Find where the given text appears and provide that cell's center as (x, y) coordinate. 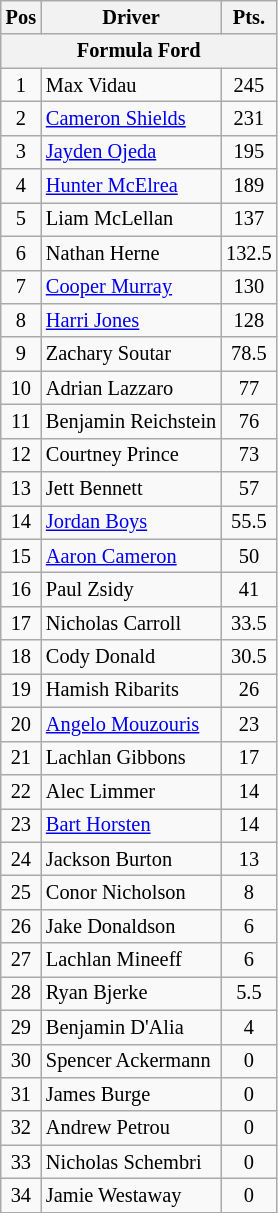
Max Vidau (131, 85)
73 (249, 455)
Nathan Herne (131, 253)
128 (249, 320)
Hunter McElrea (131, 186)
Nicholas Schembri (131, 1162)
Adrian Lazzaro (131, 388)
16 (21, 589)
Alec Limmer (131, 791)
31 (21, 1094)
11 (21, 421)
Spencer Ackermann (131, 1061)
15 (21, 556)
James Burge (131, 1094)
33 (21, 1162)
57 (249, 489)
34 (21, 1195)
Jordan Boys (131, 522)
195 (249, 152)
189 (249, 186)
Lachlan Mineeff (131, 960)
9 (21, 354)
Aaron Cameron (131, 556)
Paul Zsidy (131, 589)
Jackson Burton (131, 859)
Jamie Westaway (131, 1195)
41 (249, 589)
231 (249, 118)
Jett Bennett (131, 489)
Bart Horsten (131, 825)
Pos (21, 17)
Jayden Ojeda (131, 152)
7 (21, 287)
Nicholas Carroll (131, 623)
20 (21, 724)
33.5 (249, 623)
Driver (131, 17)
Andrew Petrou (131, 1128)
28 (21, 993)
22 (21, 791)
Zachary Soutar (131, 354)
5 (21, 219)
10 (21, 388)
76 (249, 421)
21 (21, 758)
32 (21, 1128)
25 (21, 892)
Formula Ford (139, 51)
245 (249, 85)
Ryan Bjerke (131, 993)
Pts. (249, 17)
Hamish Ribarits (131, 690)
30.5 (249, 657)
Liam McLellan (131, 219)
Benjamin Reichstein (131, 421)
19 (21, 690)
30 (21, 1061)
50 (249, 556)
77 (249, 388)
Cody Donald (131, 657)
132.5 (249, 253)
12 (21, 455)
18 (21, 657)
Cameron Shields (131, 118)
27 (21, 960)
1 (21, 85)
5.5 (249, 993)
Conor Nicholson (131, 892)
55.5 (249, 522)
Benjamin D'Alia (131, 1027)
Cooper Murray (131, 287)
Angelo Mouzouris (131, 724)
137 (249, 219)
78.5 (249, 354)
24 (21, 859)
Courtney Prince (131, 455)
Jake Donaldson (131, 926)
130 (249, 287)
29 (21, 1027)
Harri Jones (131, 320)
2 (21, 118)
3 (21, 152)
Lachlan Gibbons (131, 758)
